Provide the (x, y) coordinate of the cell's center where the given text is located.  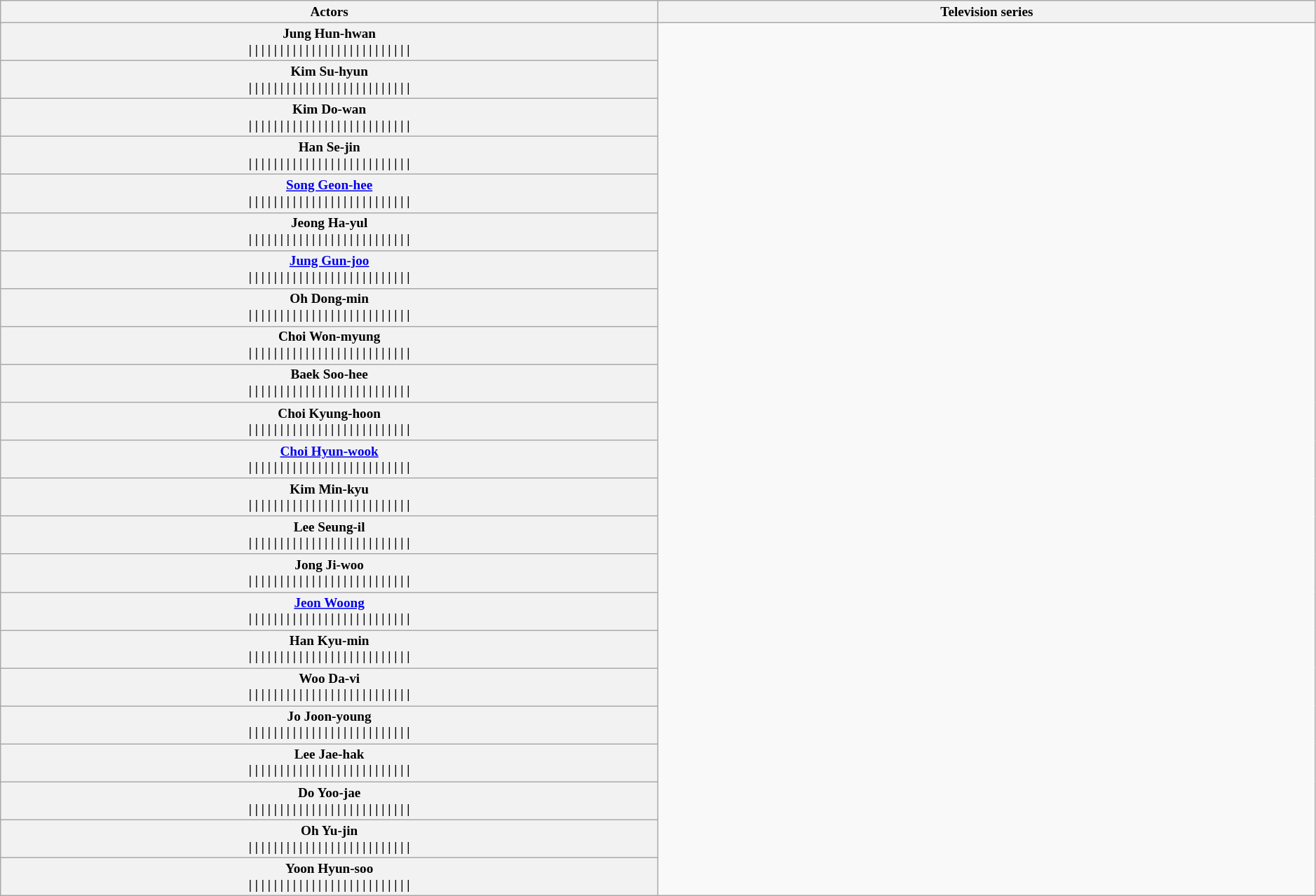
Choi Kyung-hoon | | | | | | | | | | | | | | | | | | | | | | | | | | (330, 421)
Jeong Ha-yul | | | | | | | | | | | | | | | | | | | | | | | | | | (330, 231)
Kim Su-hyun | | | | | | | | | | | | | | | | | | | | | | | | | | (330, 79)
Jong Ji-woo | | | | | | | | | | | | | | | | | | | | | | | | | | (330, 573)
Song Geon-hee | | | | | | | | | | | | | | | | | | | | | | | | | | (330, 194)
Lee Jae-hak | | | | | | | | | | | | | | | | | | | | | | | | | | (330, 763)
Kim Min-kyu | | | | | | | | | | | | | | | | | | | | | | | | | | (330, 497)
Oh Yu-jin | | | | | | | | | | | | | | | | | | | | | | | | | | (330, 839)
Jeon Woong | | | | | | | | | | | | | | | | | | | | | | | | | | (330, 611)
Kim Do-wan | | | | | | | | | | | | | | | | | | | | | | | | | | (330, 117)
Choi Hyun-wook | | | | | | | | | | | | | | | | | | | | | | | | | | (330, 459)
Lee Seung-il | | | | | | | | | | | | | | | | | | | | | | | | | | (330, 535)
Do Yoo-jae | | | | | | | | | | | | | | | | | | | | | | | | | | (330, 801)
Woo Da-vi | | | | | | | | | | | | | | | | | | | | | | | | | | (330, 687)
Yoon Hyun-soo | | | | | | | | | | | | | | | | | | | | | | | | | | (330, 876)
Oh Dong-min | | | | | | | | | | | | | | | | | | | | | | | | | | (330, 307)
Jung Gun-joo | | | | | | | | | | | | | | | | | | | | | | | | | | (330, 269)
Actors (330, 12)
Jo Joon-young | | | | | | | | | | | | | | | | | | | | | | | | | | (330, 725)
Television series (987, 12)
Baek Soo-hee | | | | | | | | | | | | | | | | | | | | | | | | | | (330, 383)
Choi Won-myung | | | | | | | | | | | | | | | | | | | | | | | | | | (330, 345)
Han Se-jin | | | | | | | | | | | | | | | | | | | | | | | | | | (330, 156)
Jung Hun-hwan | | | | | | | | | | | | | | | | | | | | | | | | | | (330, 41)
Han Kyu-min | | | | | | | | | | | | | | | | | | | | | | | | | | (330, 649)
